Extract the (x, y) coordinate from the center of the cell holding the provided text.  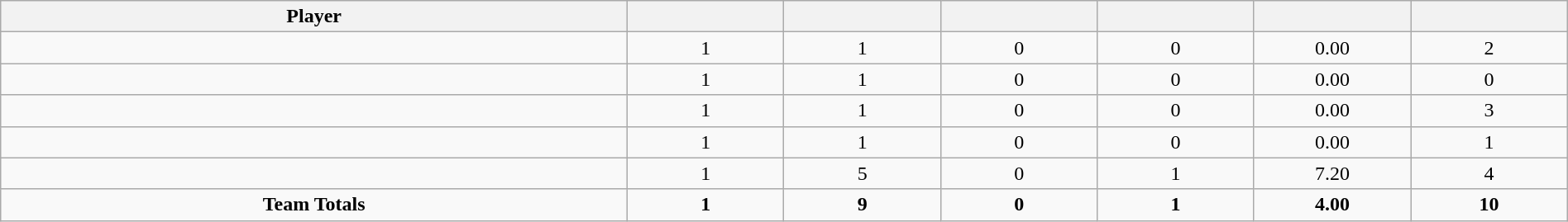
Player (314, 17)
4 (1489, 173)
7.20 (1331, 173)
Team Totals (314, 205)
10 (1489, 205)
5 (862, 173)
3 (1489, 111)
9 (862, 205)
2 (1489, 48)
4.00 (1331, 205)
